From the cell containing the given text, extract its center point as [x, y] coordinate. 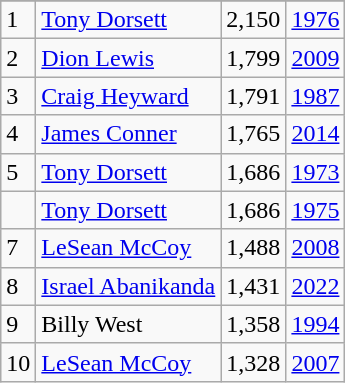
Dion Lewis [128, 58]
Billy West [128, 324]
1987 [316, 96]
1994 [316, 324]
2014 [316, 134]
2022 [316, 286]
1,328 [254, 362]
1,431 [254, 286]
2009 [316, 58]
James Conner [128, 134]
1976 [316, 20]
1973 [316, 172]
1,488 [254, 248]
Israel Abanikanda [128, 286]
1,791 [254, 96]
2007 [316, 362]
10 [18, 362]
8 [18, 286]
2 [18, 58]
3 [18, 96]
4 [18, 134]
1,358 [254, 324]
Craig Heyward [128, 96]
2008 [316, 248]
1 [18, 20]
7 [18, 248]
1975 [316, 210]
1,799 [254, 58]
1,765 [254, 134]
9 [18, 324]
5 [18, 172]
2,150 [254, 20]
